Find where the given text appears and provide that cell's center as [x, y] coordinate. 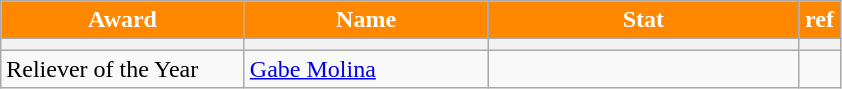
ref [820, 20]
Stat [644, 20]
Name [366, 20]
Reliever of the Year [123, 69]
Gabe Molina [366, 69]
Award [123, 20]
